Return (X, Y) of the center of cell containing provided text 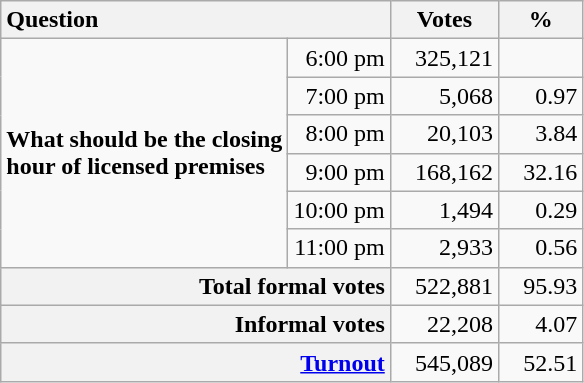
0.29 (541, 210)
10:00 pm (339, 210)
0.56 (541, 248)
1,494 (444, 210)
22,208 (444, 324)
6:00 pm (339, 58)
Informal votes (196, 324)
545,089 (444, 362)
3.84 (541, 134)
325,121 (444, 58)
11:00 pm (339, 248)
Total formal votes (196, 286)
Votes (444, 20)
2,933 (444, 248)
5,068 (444, 96)
0.97 (541, 96)
7:00 pm (339, 96)
9:00 pm (339, 172)
168,162 (444, 172)
20,103 (444, 134)
95.93 (541, 286)
522,881 (444, 286)
Turnout (196, 362)
32.16 (541, 172)
4.07 (541, 324)
What should be the closinghour of licensed premises (144, 153)
52.51 (541, 362)
% (541, 20)
Question (196, 20)
8:00 pm (339, 134)
